Pinpoint the cell where the given text exists, returning its (x, y) midpoint coordinate. 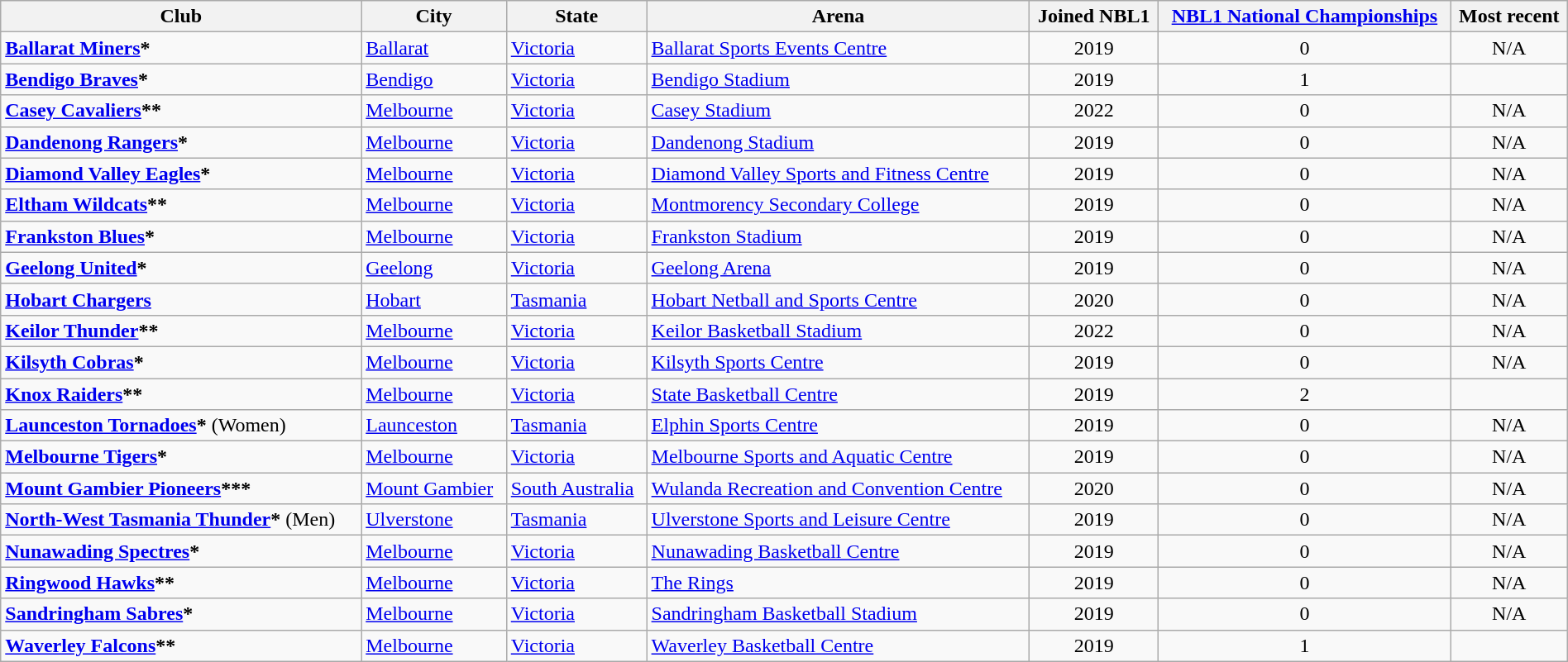
Ballarat (434, 48)
Dandenong Stadium (839, 142)
Knox Raiders** (181, 394)
Ballarat Sports Events Centre (839, 48)
Keilor Basketball Stadium (839, 331)
Ulverstone (434, 520)
Elphin Sports Centre (839, 426)
The Rings (839, 583)
Eltham Wildcats** (181, 205)
Wulanda Recreation and Convention Centre (839, 488)
Mount Gambier Pioneers*** (181, 488)
Bendigo Braves* (181, 79)
Nunawading Basketball Centre (839, 551)
Frankston Stadium (839, 236)
Sandringham Basketball Stadium (839, 614)
Montmorency Secondary College (839, 205)
Waverley Falcons** (181, 645)
Casey Stadium (839, 111)
Arena (839, 17)
2 (1305, 394)
Frankston Blues* (181, 236)
Diamond Valley Eagles* (181, 174)
Diamond Valley Sports and Fitness Centre (839, 174)
North-West Tasmania Thunder* (Men) (181, 520)
Joined NBL1 (1094, 17)
Casey Cavaliers** (181, 111)
Melbourne Sports and Aquatic Centre (839, 457)
Melbourne Tigers* (181, 457)
Geelong United* (181, 268)
Hobart Chargers (181, 299)
Nunawading Spectres* (181, 551)
Dandenong Rangers* (181, 142)
City (434, 17)
Bendigo Stadium (839, 79)
Ringwood Hawks** (181, 583)
Waverley Basketball Centre (839, 645)
Bendigo (434, 79)
Launceston (434, 426)
NBL1 National Championships (1305, 17)
State (576, 17)
Hobart (434, 299)
Geelong Arena (839, 268)
Launceston Tornadoes* (Women) (181, 426)
Most recent (1508, 17)
Hobart Netball and Sports Centre (839, 299)
Sandringham Sabres* (181, 614)
Kilsyth Cobras* (181, 362)
Club (181, 17)
Keilor Thunder** (181, 331)
State Basketball Centre (839, 394)
Mount Gambier (434, 488)
Kilsyth Sports Centre (839, 362)
Ulverstone Sports and Leisure Centre (839, 520)
Geelong (434, 268)
Ballarat Miners* (181, 48)
South Australia (576, 488)
